Scan for the cell matching the given text and deliver its (X, Y) coordinate at center. 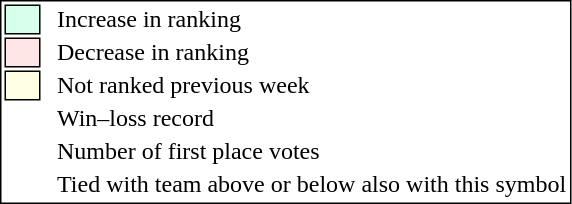
Tied with team above or below also with this symbol (312, 185)
Win–loss record (312, 119)
Number of first place votes (312, 151)
Not ranked previous week (312, 85)
Increase in ranking (312, 19)
Decrease in ranking (312, 53)
